For the text-containing cell, return its midpoint in (X, Y) coordinate format. 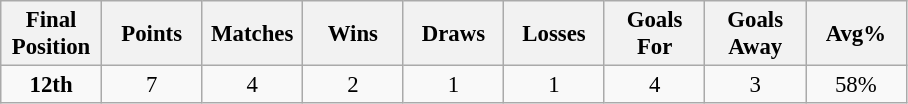
Draws (454, 34)
7 (152, 85)
12th (52, 85)
3 (756, 85)
Points (152, 34)
Losses (554, 34)
Wins (354, 34)
Goals For (654, 34)
58% (856, 85)
Matches (252, 34)
2 (354, 85)
Final Position (52, 34)
Avg% (856, 34)
Goals Away (756, 34)
